Search for the cell housing the specified text and yield its [x, y] center coordinate. 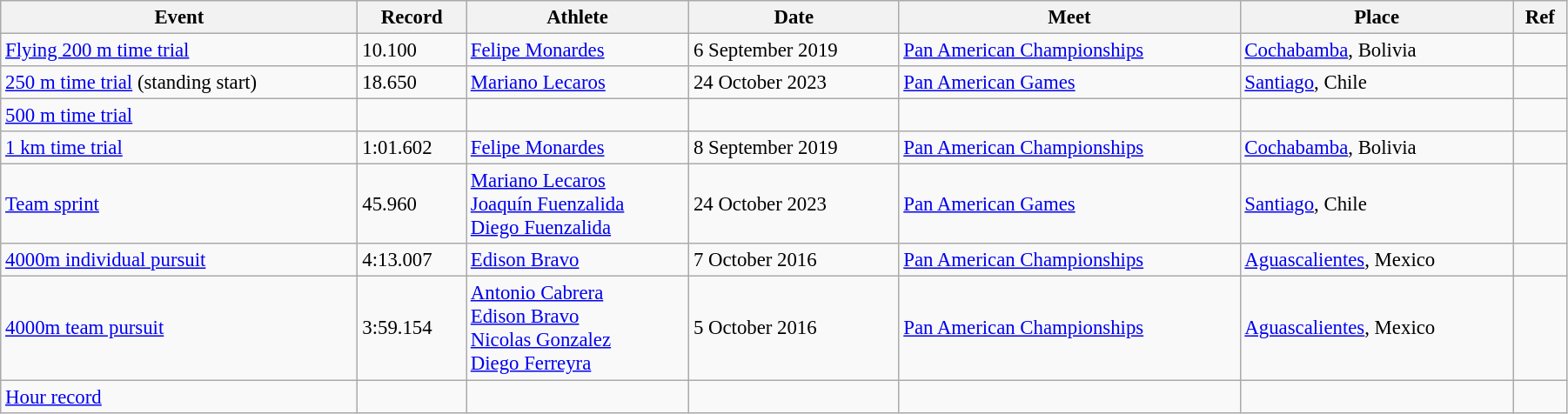
45.960 [412, 204]
18.650 [412, 83]
5 October 2016 [794, 329]
250 m time trial (standing start) [179, 83]
4000m team pursuit [179, 329]
6 September 2019 [794, 50]
10.100 [412, 50]
Athlete [578, 17]
Flying 200 m time trial [179, 50]
Team sprint [179, 204]
8 September 2019 [794, 148]
Place [1377, 17]
1 km time trial [179, 148]
Event [179, 17]
Antonio CabreraEdison BravoNicolas GonzalezDiego Ferreyra [578, 329]
3:59.154 [412, 329]
Record [412, 17]
Meet [1069, 17]
4000m individual pursuit [179, 260]
Date [794, 17]
1:01.602 [412, 148]
Ref [1540, 17]
4:13.007 [412, 260]
Mariano LecarosJoaquín FuenzalidaDiego Fuenzalida [578, 204]
Mariano Lecaros [578, 83]
7 October 2016 [794, 260]
500 m time trial [179, 116]
Edison Bravo [578, 260]
Hour record [179, 397]
